Identify which cell holds the provided text, then report its (X, Y) central coordinate. 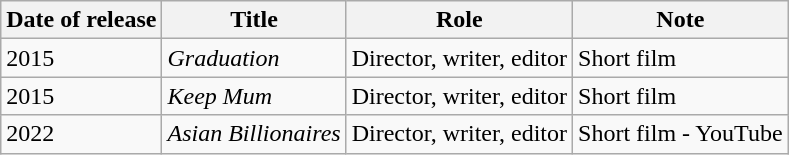
2022 (82, 134)
Date of release (82, 20)
Asian Billionaires (254, 134)
Role (459, 20)
Note (681, 20)
Title (254, 20)
Keep Mum (254, 96)
Short film - YouTube (681, 134)
Graduation (254, 58)
